Scan for the cell matching the given text and deliver its [x, y] coordinate at center. 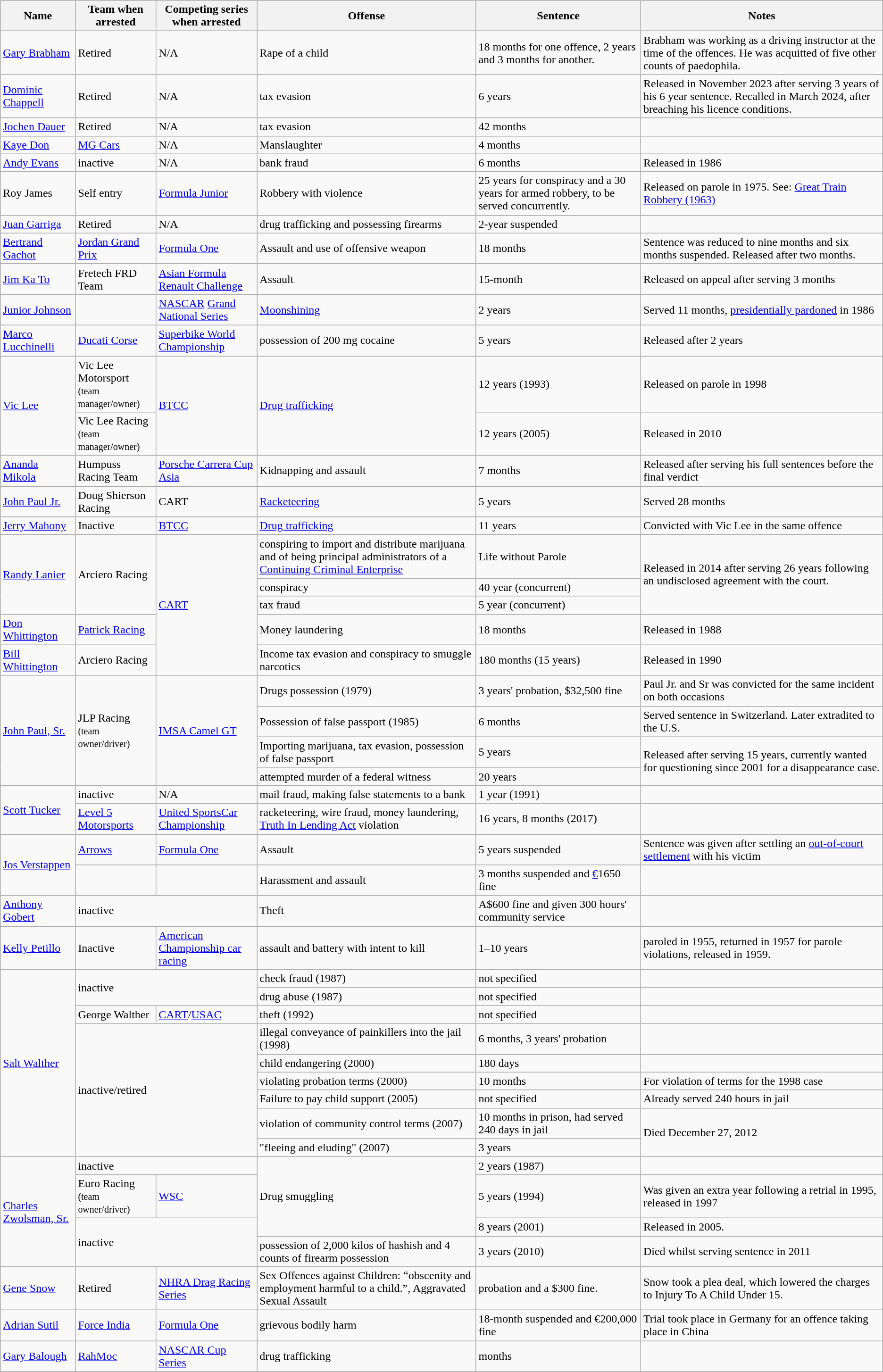
Randy Lanier [38, 574]
check fraud (1987) [367, 979]
Arrows [116, 849]
Died December 27, 2012 [761, 1132]
25 years for conspiracy and a 30 years for armed robbery, to be served concurrently. [558, 193]
Importing marijuana, tax evasion, possession of false passport [367, 752]
illegal conveyance of painkillers into the jail (1998) [367, 1039]
6 years [558, 96]
NHRA Drag Racing Series [207, 1289]
Theft [367, 911]
Kaye Don [38, 145]
Vic Lee Motorsport(team manager/owner) [116, 384]
10 months [558, 1081]
Juan Garriga [38, 224]
Manslaughter [367, 145]
Force India [116, 1325]
"fleeing and eluding" (2007) [367, 1147]
Possession of false passport (1985) [367, 722]
Humpuss Racing Team [116, 471]
40 year (concurrent) [558, 587]
Ananda Mikola [38, 471]
18 months for one offence, 2 years and 3 months for another. [558, 53]
Jim Ka To [38, 279]
Level 5 Motorsports [116, 819]
tax fraud [367, 605]
5 years suspended [558, 849]
theft (1992) [367, 1014]
Competing series when arrested [207, 16]
Bertrand Gachot [38, 248]
grievous bodily harm [367, 1325]
JLP Racing(team owner/driver) [116, 730]
Gene Snow [38, 1289]
attempted murder of a federal witness [367, 776]
A$600 fine and given 300 hours' community service [558, 911]
Paul Jr. and Sr was convicted for the same incident on both occasions [761, 690]
15-month [558, 279]
Already served 240 hours in jail [761, 1099]
assault and battery with intent to kill [367, 948]
Racketeering [367, 502]
Convicted with Vic Lee in the same offence [761, 526]
RahMoc [116, 1356]
Released in November 2023 after serving 3 years of his 6 year sentence. Recalled in March 2024, after breaching his licence conditions. [761, 96]
Drug smuggling [367, 1196]
Jochen Dauer [38, 127]
Kidnapping and assault [367, 471]
Moonshining [367, 309]
Sex Offences against Children: “obscenity and employment harmful to a child.”, Aggravated Sexual Assault [367, 1289]
42 months [558, 127]
Died whilst serving sentence in 2011 [761, 1251]
1 year (1991) [558, 794]
drug abuse (1987) [367, 997]
2 years (1987) [558, 1165]
Released in 2014 after serving 26 years following an undisclosed agreement with the court. [761, 574]
Jos Verstappen [38, 865]
Sentence [558, 16]
child endangering (2000) [367, 1063]
12 years (1993) [558, 384]
Scott Tucker [38, 809]
Was given an extra year following a retrial in 1995, released in 1997 [761, 1196]
5 year (concurrent) [558, 605]
MG Cars [116, 145]
Name [38, 16]
Served sentence in Switzerland. Later extradited to the U.S. [761, 722]
180 months (15 years) [558, 660]
Porsche Carrera Cup Asia [207, 471]
Kelly Petillo [38, 948]
Gary Brabham [38, 53]
Income tax evasion and conspiracy to smuggle narcotics [367, 660]
violating probation terms (2000) [367, 1081]
Offense [367, 16]
American Championship car racing [207, 948]
possession of 2,000 kilos of hashish and 4 counts of firearm possession [367, 1251]
Superbike World Championship [207, 341]
180 days [558, 1063]
Robbery with violence [367, 193]
3 years (2010) [558, 1251]
Vic Lee Racing(team manager/owner) [116, 434]
Drugs possession (1979) [367, 690]
7 months [558, 471]
Failure to pay child support (2005) [367, 1099]
conspiring to import and distribute marijuana and of being principal administrators of a Continuing Criminal Enterprise [367, 557]
Served 11 months, presidentially pardoned in 1986 [761, 309]
Dominic Chappell [38, 96]
For violation of terms for the 1998 case [761, 1081]
Salt Walther [38, 1063]
Doug Shierson Racing [116, 502]
1–10 years [558, 948]
John Paul Jr. [38, 502]
20 years [558, 776]
drug trafficking and possessing firearms [367, 224]
Adrian Sutil [38, 1325]
Snow took a plea deal, which lowered the charges to Injury To A Child Under 15. [761, 1289]
Released on parole in 1975. See: Great Train Robbery (1963) [761, 193]
12 years (2005) [558, 434]
Released on parole in 1998 [761, 384]
5 years (1994) [558, 1196]
CART/USAC [207, 1014]
Released in 1986 [761, 163]
Released in 1990 [761, 660]
Released after serving 15 years, currently wanted for questioning since 2001 for a disappearance case. [761, 761]
Team when arrested [116, 16]
Released in 2010 [761, 434]
Jerry Mahony [38, 526]
Rape of a child [367, 53]
3 years' probation, $32,500 fine [558, 690]
Vic Lee [38, 406]
Assault and use of offensive weapon [367, 248]
Released in 1988 [761, 629]
3 months suspended and €1650 fine [558, 880]
John Paul, Sr. [38, 730]
Gary Balough [38, 1356]
Released in 2005. [761, 1227]
Released after 2 years [761, 341]
drug trafficking [367, 1356]
Roy James [38, 193]
4 months [558, 145]
Released after serving his full sentences before the final verdict [761, 471]
WSC [207, 1196]
United SportsCar Championship [207, 819]
Junior Johnson [38, 309]
Asian Formula Renault Challenge [207, 279]
NASCAR Grand National Series [207, 309]
Formula Junior [207, 193]
Patrick Racing [116, 629]
Self entry [116, 193]
Sentence was given after settling an out-of-court settlement with his victim [761, 849]
Andy Evans [38, 163]
bank fraud [367, 163]
Euro Racing(team owner/driver) [116, 1196]
2-year suspended [558, 224]
6 months, 3 years' probation [558, 1039]
racketeering, wire fraud, money laundering, Truth In Lending Act violation [367, 819]
Fretech FRD Team [116, 279]
Marco Lucchinelli [38, 341]
mail fraud, making false statements to a bank [367, 794]
11 years [558, 526]
16 years, 8 months (2017) [558, 819]
Bill Whittington [38, 660]
inactive/retired [166, 1090]
Sentence was reduced to nine months and six months suspended. Released after two months. [761, 248]
Released on appeal after serving 3 months [761, 279]
Don Whittington [38, 629]
Harassment and assault [367, 880]
violation of community control terms (2007) [367, 1123]
Trial took place in Germany for an offence taking place in China [761, 1325]
Anthony Gobert [38, 911]
George Walther [116, 1014]
probation and a $300 fine. [558, 1289]
2 years [558, 309]
IMSA Camel GT [207, 730]
Ducati Corse [116, 341]
Jordan Grand Prix [116, 248]
Brabham was working as a driving instructor at the time of the offences. He was acquitted of five other counts of paedophila. [761, 53]
18-month suspended and €200,000 fine [558, 1325]
Life without Parole [558, 557]
NASCAR Cup Series [207, 1356]
months [558, 1356]
3 years [558, 1147]
Served 28 months [761, 502]
paroled in 1955, returned in 1957 for parole violations, released in 1959. [761, 948]
conspiracy [367, 587]
Notes [761, 16]
8 years (2001) [558, 1227]
Money laundering [367, 629]
10 months in prison, had served 240 days in jail [558, 1123]
possession of 200 mg cocaine [367, 341]
Charles Zwolsman, Sr. [38, 1211]
